Detect which cell encompasses the target text, then output its [X, Y] center coordinate. 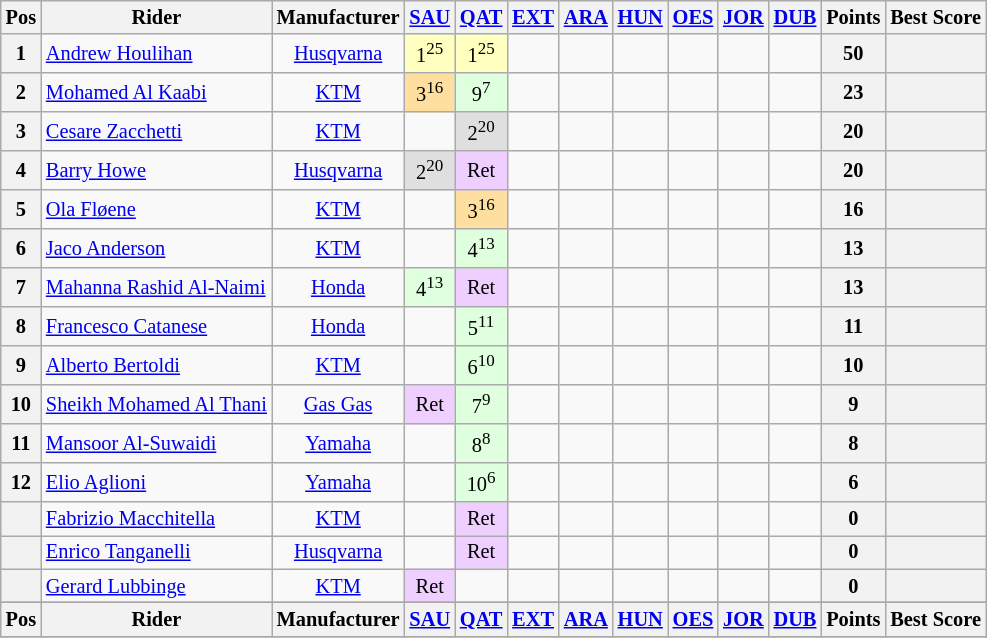
4 [21, 170]
511 [481, 326]
Gas Gas [338, 404]
106 [481, 482]
50 [853, 54]
23 [853, 92]
Jaco Anderson [156, 248]
88 [481, 444]
12 [21, 482]
5 [21, 210]
Alberto Bertoldi [156, 366]
Fabrizio Macchitella [156, 518]
Andrew Houlihan [156, 54]
7 [21, 288]
97 [481, 92]
Elio Aglioni [156, 482]
16 [853, 210]
Mansoor Al-Suwaidi [156, 444]
Sheikh Mohamed Al Thani [156, 404]
Ola Fløene [156, 210]
1 [21, 54]
2 [21, 92]
3 [21, 132]
Cesare Zacchetti [156, 132]
Mohamed Al Kaabi [156, 92]
Enrico Tanganelli [156, 552]
Francesco Catanese [156, 326]
610 [481, 366]
Barry Howe [156, 170]
Gerard Lubbinge [156, 586]
79 [481, 404]
Mahanna Rashid Al-Naimi [156, 288]
